Pinpoint the cell where the given text exists, returning its [X, Y] midpoint coordinate. 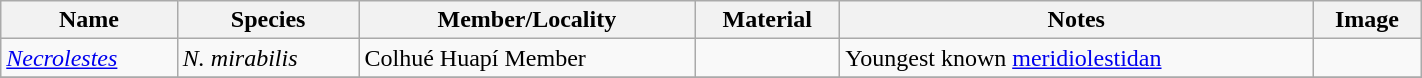
Species [268, 20]
N. mirabilis [268, 58]
Image [1368, 20]
Youngest known meridiolestidan [1076, 58]
Member/Locality [527, 20]
Colhué Huapí Member [527, 58]
Necrolestes [90, 58]
Material [768, 20]
Name [90, 20]
Notes [1076, 20]
